From the cell containing the given text, extract its center point as [x, y] coordinate. 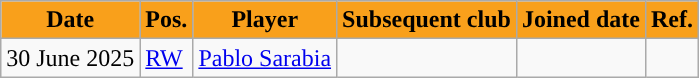
RW [166, 58]
Subsequent club [427, 20]
Pablo Sarabia [265, 58]
Date [70, 20]
Player [265, 20]
Pos. [166, 20]
30 June 2025 [70, 58]
Joined date [580, 20]
Ref. [672, 20]
